Locate the cell with the specified text and output its [X, Y] center coordinate. 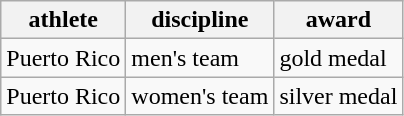
women's team [200, 96]
athlete [64, 20]
men's team [200, 58]
award [338, 20]
discipline [200, 20]
silver medal [338, 96]
gold medal [338, 58]
